For the text-containing cell, return its midpoint in [X, Y] coordinate format. 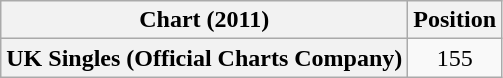
UK Singles (Official Charts Company) [204, 58]
Chart (2011) [204, 20]
Position [455, 20]
155 [455, 58]
